Return the [x, y] coordinate for the center point of the cell that contains the specified text.  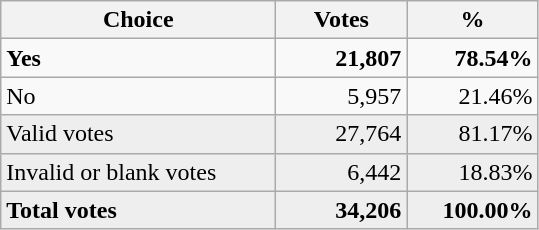
5,957 [342, 96]
21.46% [472, 96]
Choice [138, 20]
21,807 [342, 58]
Total votes [138, 210]
Votes [342, 20]
6,442 [342, 172]
Yes [138, 58]
18.83% [472, 172]
No [138, 96]
Valid votes [138, 134]
81.17% [472, 134]
34,206 [342, 210]
% [472, 20]
Invalid or blank votes [138, 172]
78.54% [472, 58]
27,764 [342, 134]
100.00% [472, 210]
